For the text-containing cell, return its midpoint in (x, y) coordinate format. 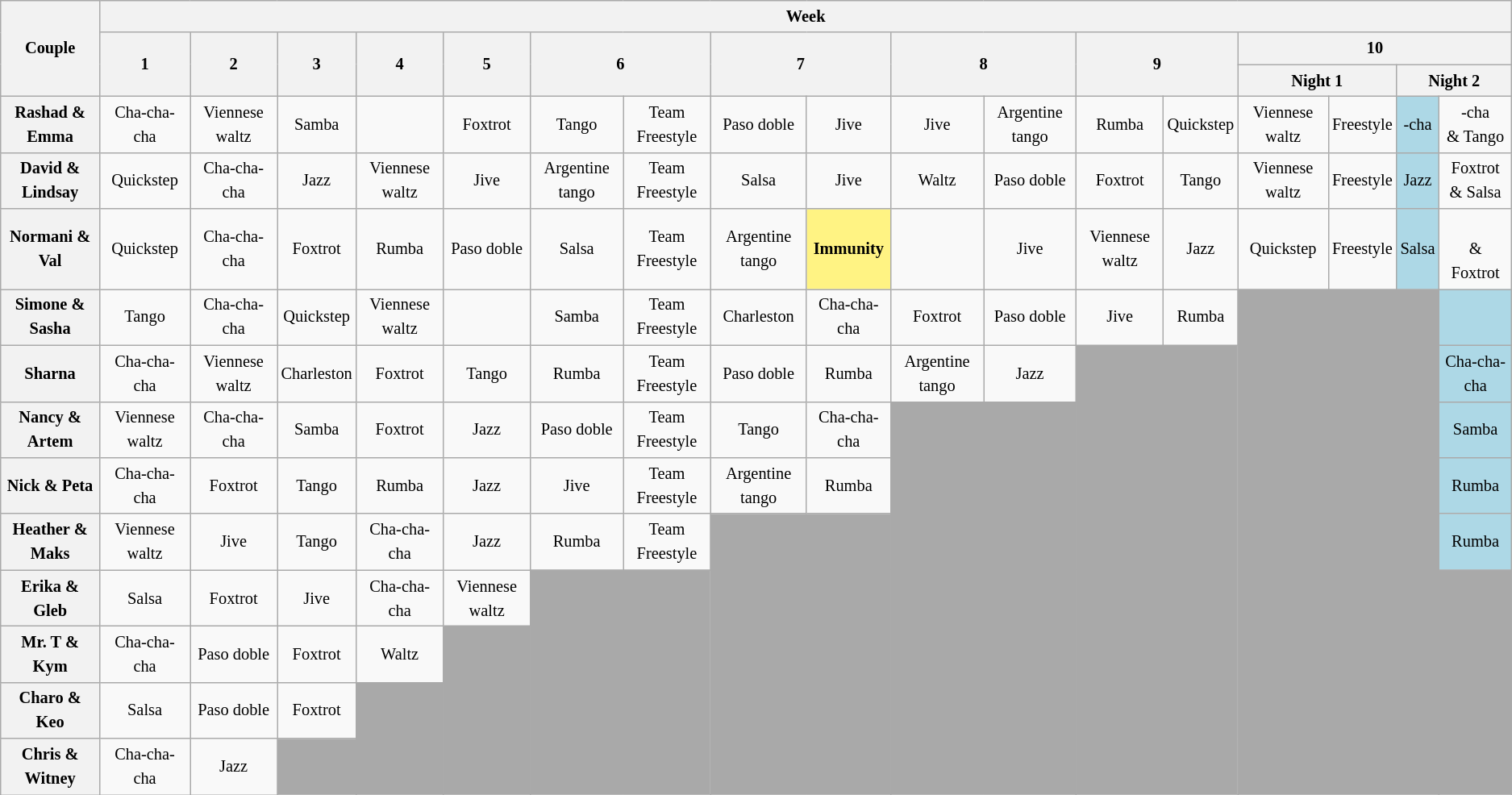
1 (144, 65)
7 (800, 65)
Charo & Keo (50, 710)
5 (487, 65)
Chris & Witney (50, 767)
Foxtrot& Salsa (1476, 181)
Erika & Gleb (50, 598)
-cha (1418, 124)
3 (317, 65)
Simone & Sasha (50, 317)
8 (984, 65)
Nick & Peta (50, 485)
Heather & Maks (50, 542)
Couple (50, 48)
Sharna (50, 373)
Rashad & Emma (50, 124)
Week (805, 16)
David & Lindsay (50, 181)
Normani & Val (50, 249)
4 (400, 65)
-cha& Tango (1476, 124)
Night 2 (1455, 81)
& Foxtrot (1476, 249)
6 (621, 65)
9 (1157, 65)
Night 1 (1318, 81)
Immunity (848, 249)
2 (234, 65)
10 (1375, 48)
Mr. T & Kym (50, 654)
Nancy & Artem (50, 430)
